Find where the given text appears and provide that cell's center as [X, Y] coordinate. 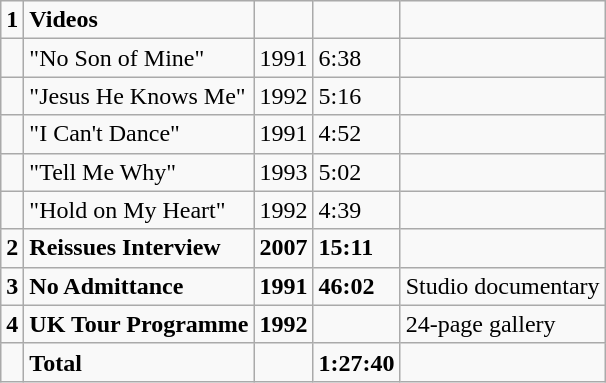
"Jesus He Knows Me" [139, 96]
4 [12, 324]
6:38 [356, 58]
No Admittance [139, 286]
"Tell Me Why" [139, 172]
1993 [284, 172]
15:11 [356, 248]
Reissues Interview [139, 248]
1 [12, 20]
"I Can't Dance" [139, 134]
Total [139, 362]
5:16 [356, 96]
1:27:40 [356, 362]
4:52 [356, 134]
"No Son of Mine" [139, 58]
Studio documentary [502, 286]
4:39 [356, 210]
5:02 [356, 172]
Videos [139, 20]
2007 [284, 248]
"Hold on My Heart" [139, 210]
46:02 [356, 286]
2 [12, 248]
UK Tour Programme [139, 324]
3 [12, 286]
24-page gallery [502, 324]
